Search for the cell housing the specified text and yield its [X, Y] center coordinate. 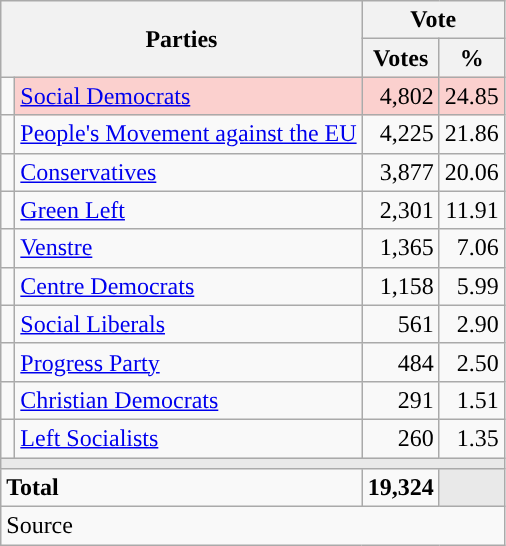
561 [400, 324]
4,802 [400, 96]
Vote [433, 20]
1.51 [472, 400]
19,324 [400, 488]
2.90 [472, 324]
Source [253, 526]
1,158 [400, 286]
2.50 [472, 362]
1.35 [472, 438]
Social Democrats [188, 96]
24.85 [472, 96]
260 [400, 438]
Parties [182, 39]
3,877 [400, 172]
1,365 [400, 248]
11.91 [472, 210]
484 [400, 362]
Venstre [188, 248]
People's Movement against the EU [188, 134]
Progress Party [188, 362]
20.06 [472, 172]
Total [182, 488]
Left Socialists [188, 438]
7.06 [472, 248]
5.99 [472, 286]
21.86 [472, 134]
Social Liberals [188, 324]
291 [400, 400]
Green Left [188, 210]
Christian Democrats [188, 400]
Centre Democrats [188, 286]
Votes [400, 58]
2,301 [400, 210]
4,225 [400, 134]
% [472, 58]
Conservatives [188, 172]
